Extract the [x, y] coordinate from the center of the cell holding the provided text.  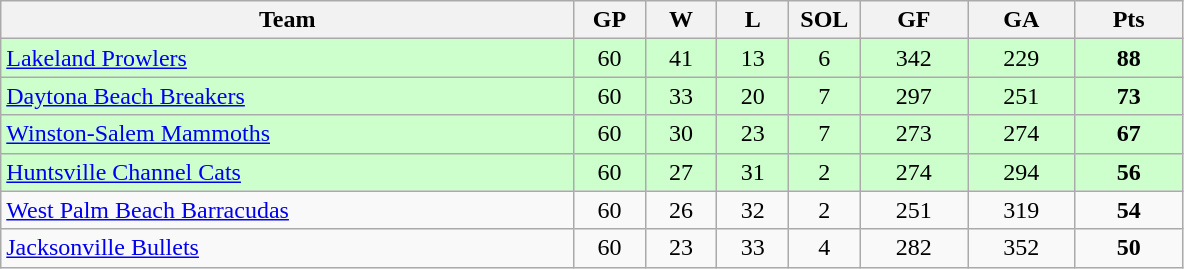
342 [914, 58]
50 [1129, 248]
88 [1129, 58]
13 [753, 58]
L [753, 20]
54 [1129, 210]
319 [1022, 210]
67 [1129, 134]
GF [914, 20]
73 [1129, 96]
West Palm Beach Barracudas [288, 210]
26 [681, 210]
Daytona Beach Breakers [288, 96]
282 [914, 248]
SOL [825, 20]
31 [753, 172]
GP [610, 20]
229 [1022, 58]
4 [825, 248]
32 [753, 210]
41 [681, 58]
GA [1022, 20]
352 [1022, 248]
27 [681, 172]
Lakeland Prowlers [288, 58]
6 [825, 58]
Pts [1129, 20]
W [681, 20]
Jacksonville Bullets [288, 248]
Team [288, 20]
Huntsville Channel Cats [288, 172]
Winston-Salem Mammoths [288, 134]
56 [1129, 172]
273 [914, 134]
30 [681, 134]
294 [1022, 172]
20 [753, 96]
297 [914, 96]
